Return the (x, y) coordinate for the center point of the cell that contains the specified text.  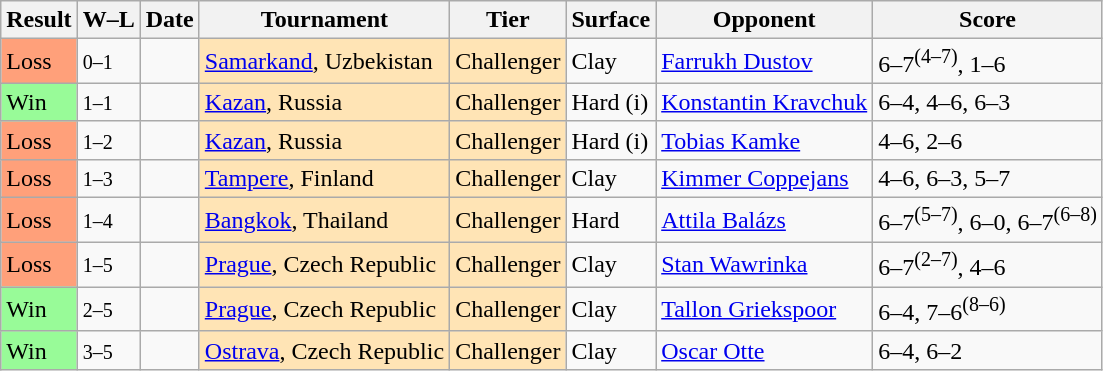
Tampere, Finland (324, 178)
Opponent (764, 20)
1–1 (108, 102)
6–7(5–7), 6–0, 6–7(6–8) (988, 220)
Tier (508, 20)
Ostrava, Czech Republic (324, 350)
1–4 (108, 220)
Oscar Otte (764, 350)
Surface (611, 20)
Tournament (324, 20)
4–6, 6–3, 5–7 (988, 178)
1–5 (108, 264)
4–6, 2–6 (988, 140)
Score (988, 20)
3–5 (108, 350)
Hard (611, 220)
6–4, 4–6, 6–3 (988, 102)
Attila Balázs (764, 220)
Tobias Kamke (764, 140)
6–7(4–7), 1–6 (988, 62)
Bangkok, Thailand (324, 220)
Konstantin Kravchuk (764, 102)
6–7(2–7), 4–6 (988, 264)
Result (39, 20)
Kimmer Coppejans (764, 178)
2–5 (108, 310)
W–L (108, 20)
1–2 (108, 140)
0–1 (108, 62)
Samarkand, Uzbekistan (324, 62)
6–4, 7–6(8–6) (988, 310)
Farrukh Dustov (764, 62)
1–3 (108, 178)
Stan Wawrinka (764, 264)
Tallon Griekspoor (764, 310)
Date (170, 20)
6–4, 6–2 (988, 350)
